From the cell containing the given text, extract its center point as [X, Y] coordinate. 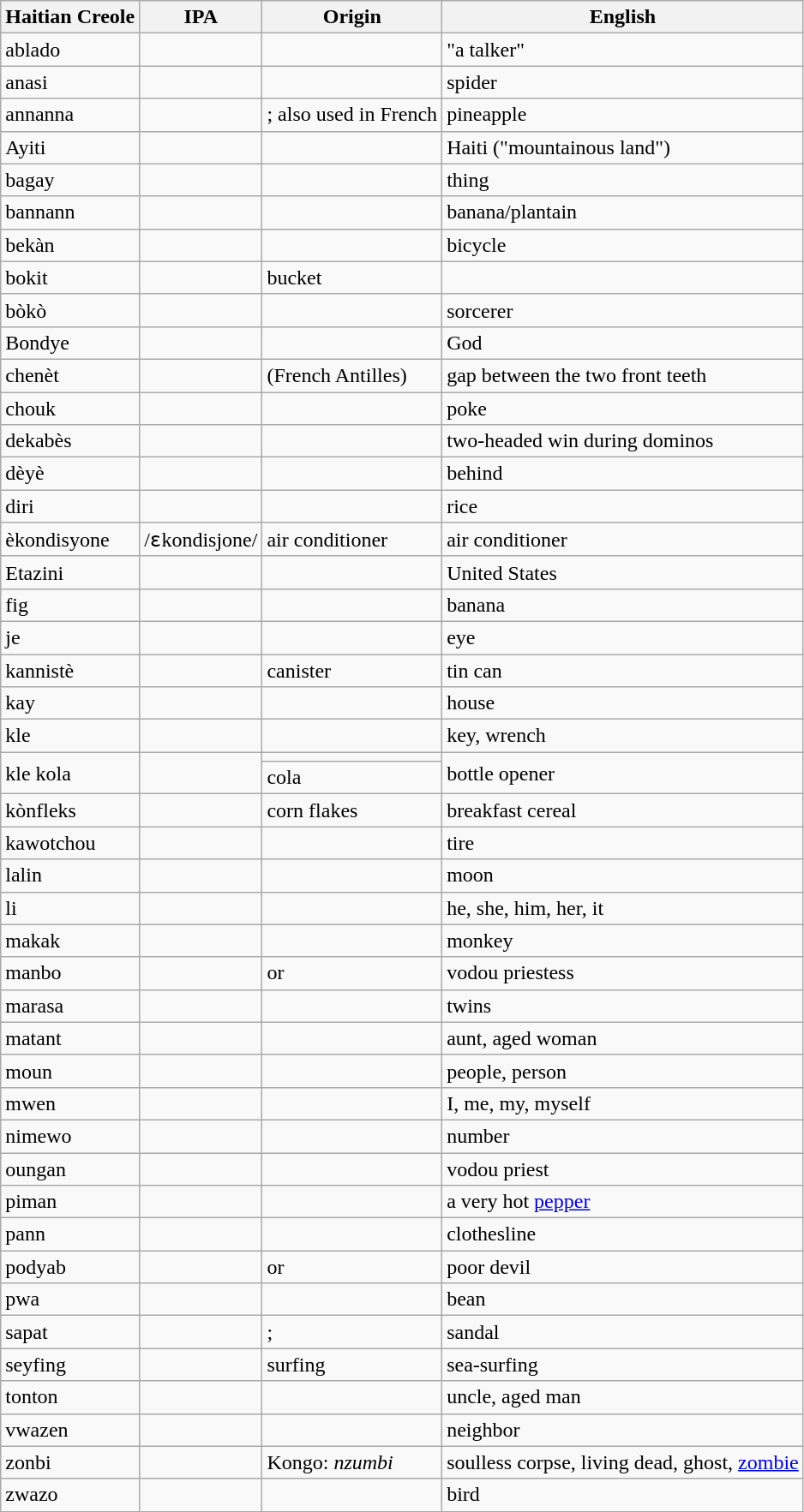
banana/plantain [623, 212]
canister [352, 671]
kle [70, 736]
Haitian Creole [70, 17]
God [623, 343]
behind [623, 474]
bottle opener [623, 773]
; [352, 1332]
li [70, 908]
neighbor [623, 1430]
seyfing [70, 1365]
bannann [70, 212]
vodou priest [623, 1169]
kay [70, 703]
makak [70, 941]
monkey [623, 941]
spider [623, 82]
Ayiti [70, 147]
dekabès [70, 441]
annanna [70, 115]
(French Antilles) [352, 375]
kawotchou [70, 843]
tire [623, 843]
Etazini [70, 572]
bird [623, 1495]
key, wrench [623, 736]
bucket [352, 278]
house [623, 703]
je [70, 637]
thing [623, 180]
bokit [70, 278]
; also used in French [352, 115]
IPA [201, 17]
anasi [70, 82]
Bondye [70, 343]
surfing [352, 1365]
tin can [623, 671]
sandal [623, 1332]
"a talker" [623, 50]
zonbi [70, 1462]
dèyè [70, 474]
soulless corpse, living dead, ghost, zombie [623, 1462]
chenèt [70, 375]
moun [70, 1071]
poor devil [623, 1267]
vodou priestess [623, 973]
kònfleks [70, 810]
vwazen [70, 1430]
bicycle [623, 245]
ablado [70, 50]
banana [623, 605]
poke [623, 409]
oungan [70, 1169]
manbo [70, 973]
chouk [70, 409]
United States [623, 572]
èkondisyone [70, 540]
kannistè [70, 671]
/ɛkondisjone/ [201, 540]
he, she, him, her, it [623, 908]
English [623, 17]
Origin [352, 17]
podyab [70, 1267]
number [623, 1136]
gap between the two front teeth [623, 375]
cola [352, 778]
breakfast cereal [623, 810]
zwazo [70, 1495]
Haiti ("mountainous land") [623, 147]
Kongo: nzumbi [352, 1462]
twins [623, 1006]
aunt, aged woman [623, 1038]
people, person [623, 1071]
pineapple [623, 115]
moon [623, 876]
nimewo [70, 1136]
rice [623, 506]
a very hot pepper [623, 1202]
marasa [70, 1006]
sea-surfing [623, 1365]
bekàn [70, 245]
kle kola [70, 773]
bean [623, 1300]
I, me, my, myself [623, 1103]
sapat [70, 1332]
bòkò [70, 310]
diri [70, 506]
pwa [70, 1300]
lalin [70, 876]
matant [70, 1038]
bagay [70, 180]
uncle, aged man [623, 1397]
clothesline [623, 1234]
two-headed win during dominos [623, 441]
corn flakes [352, 810]
piman [70, 1202]
eye [623, 637]
tonton [70, 1397]
mwen [70, 1103]
fig [70, 605]
pann [70, 1234]
sorcerer [623, 310]
